Return (x, y) of the center of cell containing provided text 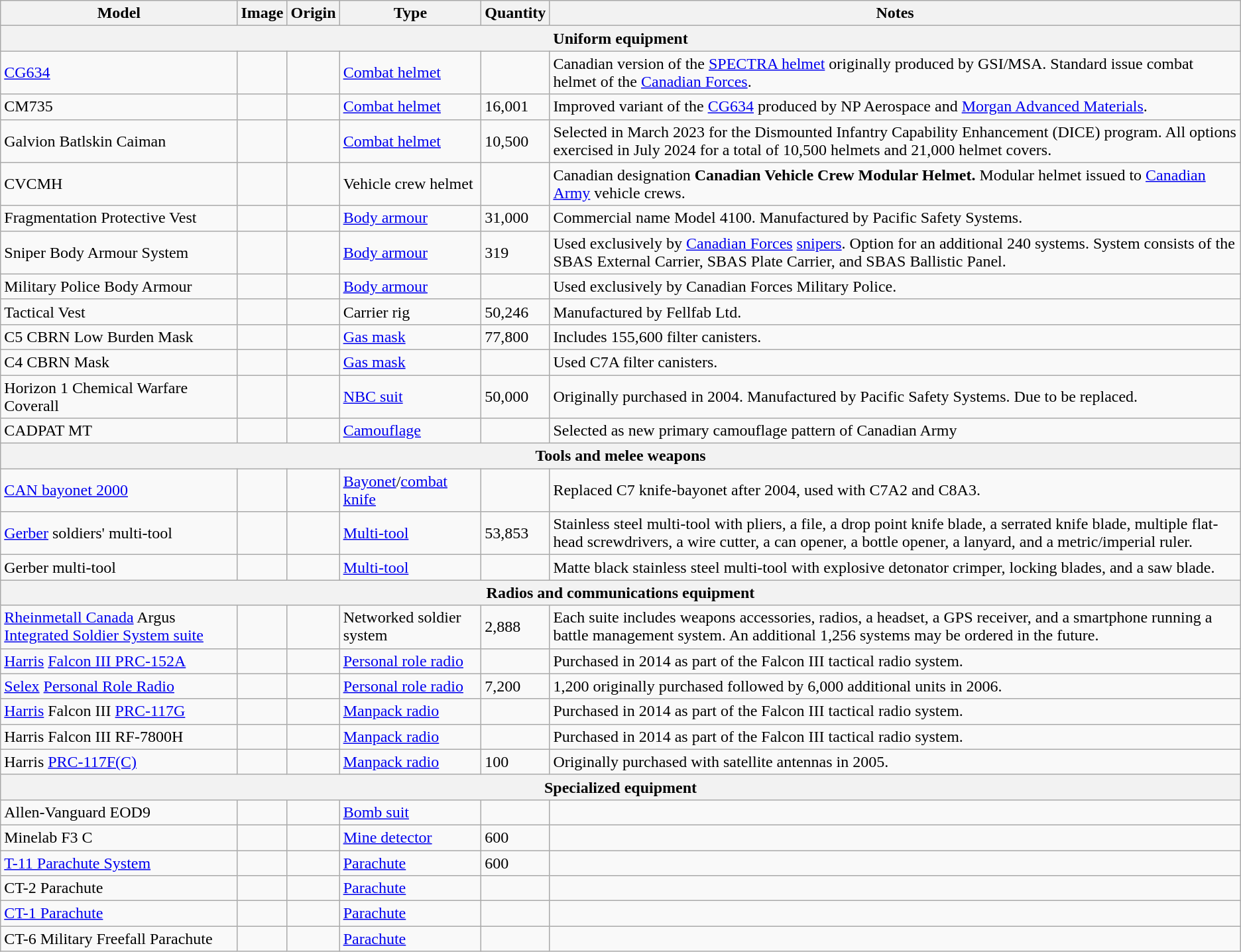
Used C7A filter canisters. (895, 362)
Improved variant of the CG634 produced by NP Aerospace and Morgan Advanced Materials. (895, 107)
53,853 (516, 533)
CADPAT MT (119, 431)
Harris Falcon III PRC-117G (119, 711)
Carrier rig (410, 312)
CM735 (119, 107)
50,246 (516, 312)
Minelab F3 C (119, 837)
Gerber soldiers' multi-tool (119, 533)
10,500 (516, 141)
Notes (895, 13)
T-11 Parachute System (119, 863)
Allen-Vanguard EOD9 (119, 812)
CAN bayonet 2000 (119, 491)
Selex Personal Role Radio (119, 686)
1,200 originally purchased followed by 6,000 additional units in 2006. (895, 686)
Sniper Body Armour System (119, 252)
7,200 (516, 686)
Used exclusively by Canadian Forces Military Police. (895, 286)
Tactical Vest (119, 312)
Manufactured by Fellfab Ltd. (895, 312)
Matte black stainless steel multi-tool with explosive detonator crimper, locking blades, and a saw blade. (895, 567)
CT-6 Military Freefall Parachute (119, 939)
Canadian designation Canadian Vehicle Crew Modular Helmet. Modular helmet issued to Canadian Army vehicle crews. (895, 184)
Harris Falcon III RF-7800H (119, 737)
77,800 (516, 337)
Quantity (516, 13)
Networked soldier system (410, 627)
Type (410, 13)
Origin (313, 13)
Bomb suit (410, 812)
16,001 (516, 107)
Harris Falcon III PRC-152A (119, 661)
Specialized equipment (620, 787)
Vehicle crew helmet (410, 184)
Image (263, 13)
Camouflage (410, 431)
CT-1 Parachute (119, 914)
Gerber multi-tool (119, 567)
Mine detector (410, 837)
Uniform equipment (620, 38)
Originally purchased in 2004. Manufactured by Pacific Safety Systems. Due to be replaced. (895, 396)
Military Police Body Armour (119, 286)
NBC suit (410, 396)
Selected as new primary camouflage pattern of Canadian Army (895, 431)
Galvion Batlskin Caiman (119, 141)
Tools and melee weapons (620, 456)
31,000 (516, 218)
Radios and communications equipment (620, 593)
CVCMH (119, 184)
Model (119, 13)
Includes 155,600 filter canisters. (895, 337)
CT-2 Parachute (119, 888)
319 (516, 252)
Harris PRC-117F(C) (119, 762)
Canadian version of the SPECTRA helmet originally produced by GSI/MSA. Standard issue combat helmet of the Canadian Forces. (895, 73)
Rheinmetall Canada Argus Integrated Soldier System suite (119, 627)
Commercial name Model 4100. Manufactured by Pacific Safety Systems. (895, 218)
50,000 (516, 396)
2,888 (516, 627)
100 (516, 762)
Bayonet/combat knife (410, 491)
CG634 (119, 73)
C4 CBRN Mask (119, 362)
Replaced C7 knife-bayonet after 2004, used with C7A2 and C8A3. (895, 491)
Originally purchased with satellite antennas in 2005. (895, 762)
C5 CBRN Low Burden Mask (119, 337)
Horizon 1 Chemical Warfare Coverall (119, 396)
Fragmentation Protective Vest (119, 218)
